Capture the cell that displays the provided text and extract its (X, Y) central coordinate. 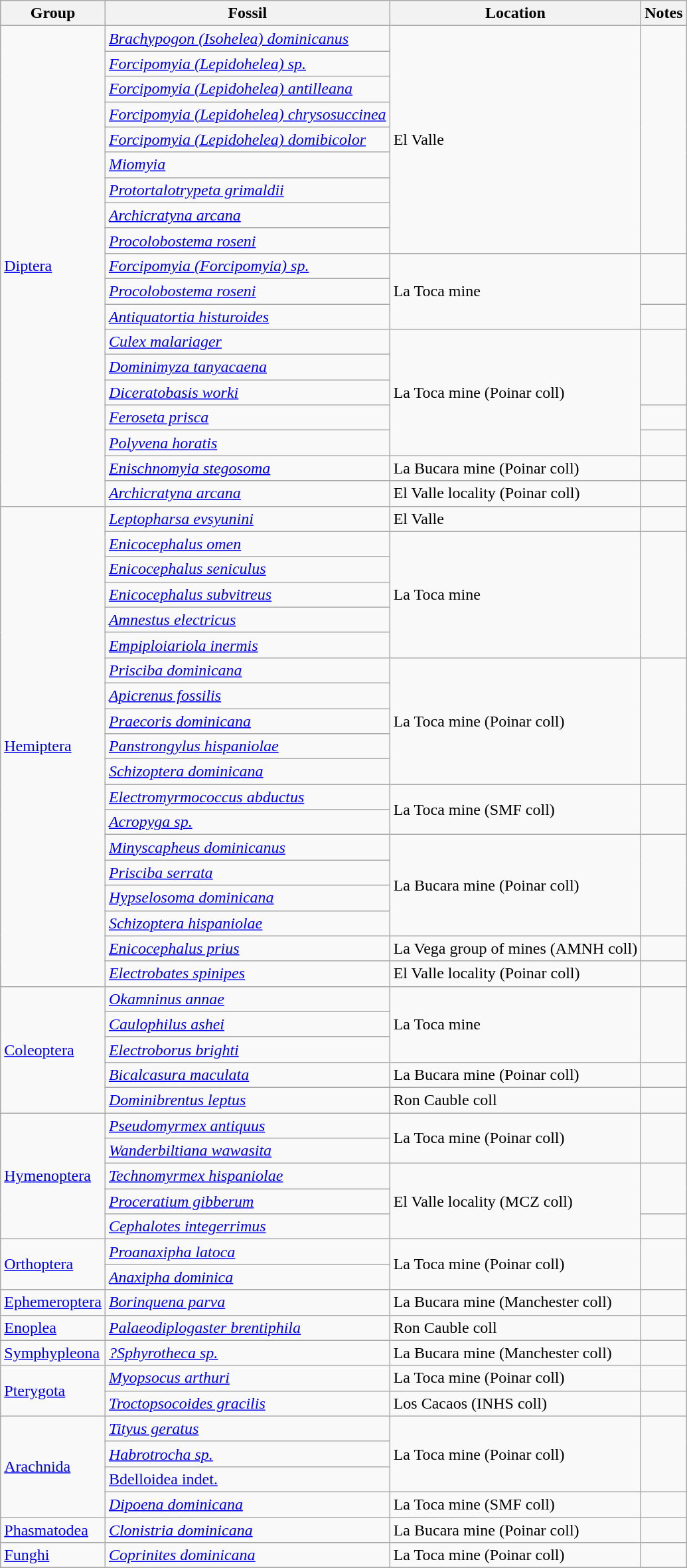
Borinquena parva (247, 1302)
Funghi (53, 1555)
Prisciba dominicana (247, 670)
Electromyrmococcus abductus (247, 797)
Enicocephalus subvitreus (247, 594)
Protortalotrypeta grimaldii (247, 190)
Dominibrentus leptus (247, 1100)
Forcipomyia (Lepidohelea) domibicolor (247, 139)
Okamninus annae (247, 999)
Praecoris dominicana (247, 721)
Proceratium gibberum (247, 1201)
Schizoptera dominicana (247, 772)
Notes (664, 13)
Caulophilus ashei (247, 1024)
Enischnomyia stegosoma (247, 468)
Forcipomyia (Lepidohelea) sp. (247, 64)
Pseudomyrmex antiquus (247, 1126)
Schizoptera hispaniolae (247, 923)
Enicocephalus prius (247, 948)
Hypselosoma dominicana (247, 898)
Orthoptera (53, 1264)
Technomyrmex hispaniolae (247, 1176)
Brachypogon (Isohelea) dominicanus (247, 39)
Location (515, 13)
Hemiptera (53, 746)
Forcipomyia (Lepidohelea) antilleana (247, 89)
Tityus geratus (247, 1429)
Pterygota (53, 1391)
Dipoena dominicana (247, 1504)
Habrotrocha sp. (247, 1454)
?Sphyrotheca sp. (247, 1353)
Feroseta prisca (247, 418)
Minyscapheus dominicanus (247, 847)
Diceratobasis worki (247, 392)
Enicocephalus omen (247, 544)
Culex malariager (247, 342)
Cephalotes integerrimus (247, 1227)
Enicocephalus seniculus (247, 569)
Myopsocus arthuri (247, 1378)
Palaeodiplogaster brentiphila (247, 1328)
Coprinites dominicana (247, 1555)
Clonistria dominicana (247, 1529)
Los Cacaos (INHS coll) (515, 1403)
Leptopharsa evsyunini (247, 519)
Antiquatortia histuroides (247, 317)
Bicalcasura maculata (247, 1075)
Panstrongylus hispaniolae (247, 746)
Miomyia (247, 165)
Prisciba serrata (247, 873)
Group (53, 13)
Electroborus brighti (247, 1049)
Acropyga sp. (247, 822)
Troctopsocoides gracilis (247, 1403)
Enoplea (53, 1328)
Diptera (53, 266)
Arachnida (53, 1466)
Amnestus electricus (247, 620)
Anaxipha dominica (247, 1277)
Polyvena horatis (247, 443)
La Vega group of mines (AMNH coll) (515, 948)
Wanderbiltiana wawasita (247, 1151)
Fossil (247, 13)
Proanaxipha latoca (247, 1252)
Electrobates spinipes (247, 974)
Apicrenus fossilis (247, 695)
Ephemeroptera (53, 1302)
Symphypleona (53, 1353)
Phasmatodea (53, 1529)
Forcipomyia (Forcipomyia) sp. (247, 266)
El Valle locality (MCZ coll) (515, 1201)
Hymenoptera (53, 1176)
Bdelloidea indet. (247, 1479)
Coleoptera (53, 1049)
Empiploiariola inermis (247, 645)
Forcipomyia (Lepidohelea) chrysosuccinea (247, 114)
Dominimyza tanyacaena (247, 367)
